Detect which cell encompasses the target text, then output its (X, Y) center coordinate. 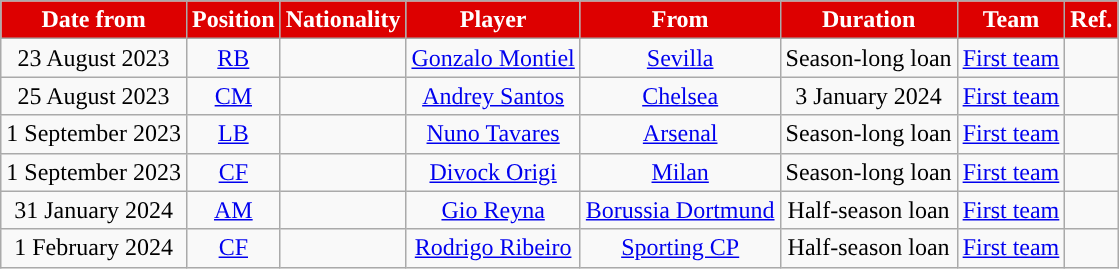
Borussia Dortmund (680, 210)
Ref. (1092, 20)
23 August 2023 (94, 58)
AM (233, 210)
25 August 2023 (94, 96)
3 January 2024 (868, 96)
Team (1011, 20)
From (680, 20)
Position (233, 20)
Gio Reyna (493, 210)
Chelsea (680, 96)
Arsenal (680, 134)
Duration (868, 20)
Player (493, 20)
Sporting CP (680, 248)
Gonzalo Montiel (493, 58)
Date from (94, 20)
Rodrigo Ribeiro (493, 248)
Sevilla (680, 58)
LB (233, 134)
1 February 2024 (94, 248)
Milan (680, 172)
Andrey Santos (493, 96)
Nationality (343, 20)
RB (233, 58)
Divock Origi (493, 172)
Nuno Tavares (493, 134)
31 January 2024 (94, 210)
CM (233, 96)
